From the cell containing the given text, extract its center point as [X, Y] coordinate. 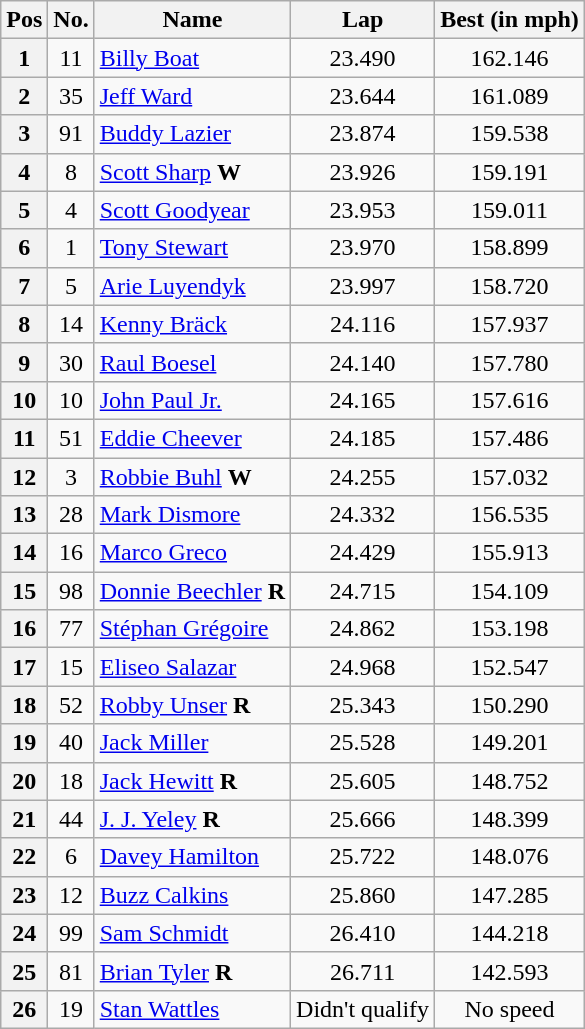
Arie Luyendyk [192, 286]
25.605 [363, 781]
158.720 [510, 286]
24.715 [363, 591]
149.201 [510, 743]
Stéphan Grégoire [192, 629]
51 [71, 438]
26 [24, 1009]
Eliseo Salazar [192, 667]
Kenny Bräck [192, 324]
159.538 [510, 134]
No. [71, 20]
24.185 [363, 438]
Tony Stewart [192, 248]
158.899 [510, 248]
Raul Boesel [192, 362]
91 [71, 134]
Best (in mph) [510, 20]
9 [24, 362]
24 [24, 933]
77 [71, 629]
44 [71, 819]
161.089 [510, 96]
24.116 [363, 324]
24.862 [363, 629]
23.644 [363, 96]
Robbie Buhl W [192, 477]
152.547 [510, 667]
Scott Goodyear [192, 210]
81 [71, 971]
Jeff Ward [192, 96]
99 [71, 933]
25.666 [363, 819]
24.429 [363, 553]
26.711 [363, 971]
Mark Dismore [192, 515]
Name [192, 20]
157.032 [510, 477]
150.290 [510, 705]
Lap [363, 20]
Scott Sharp W [192, 172]
23.874 [363, 134]
John Paul Jr. [192, 400]
22 [24, 857]
23.953 [363, 210]
Billy Boat [192, 58]
157.616 [510, 400]
Eddie Cheever [192, 438]
30 [71, 362]
157.780 [510, 362]
No speed [510, 1009]
159.191 [510, 172]
24.968 [363, 667]
144.218 [510, 933]
Donnie Beechler R [192, 591]
28 [71, 515]
Davey Hamilton [192, 857]
156.535 [510, 515]
24.255 [363, 477]
25.528 [363, 743]
147.285 [510, 895]
Jack Hewitt R [192, 781]
Stan Wattles [192, 1009]
23.997 [363, 286]
Sam Schmidt [192, 933]
159.011 [510, 210]
23.970 [363, 248]
17 [24, 667]
148.752 [510, 781]
Jack Miller [192, 743]
155.913 [510, 553]
21 [24, 819]
7 [24, 286]
157.937 [510, 324]
Buddy Lazier [192, 134]
24.165 [363, 400]
25.722 [363, 857]
24.140 [363, 362]
13 [24, 515]
20 [24, 781]
40 [71, 743]
J. J. Yeley R [192, 819]
25 [24, 971]
148.076 [510, 857]
25.860 [363, 895]
Didn't qualify [363, 1009]
35 [71, 96]
98 [71, 591]
157.486 [510, 438]
153.198 [510, 629]
Marco Greco [192, 553]
Robby Unser R [192, 705]
2 [24, 96]
25.343 [363, 705]
162.146 [510, 58]
Brian Tyler R [192, 971]
23.926 [363, 172]
26.410 [363, 933]
Pos [24, 20]
24.332 [363, 515]
154.109 [510, 591]
148.399 [510, 819]
52 [71, 705]
23 [24, 895]
142.593 [510, 971]
23.490 [363, 58]
Buzz Calkins [192, 895]
